Output the [x, y] coordinate of the center of the cell containing the given text.  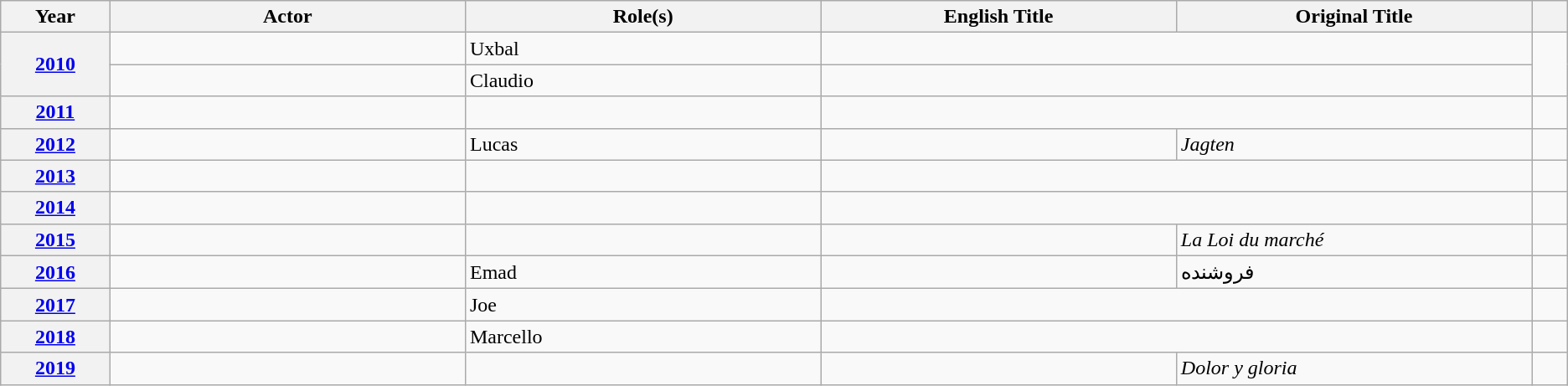
2015 [55, 239]
Joe [642, 305]
2013 [55, 176]
Dolor y gloria [1354, 368]
2011 [55, 112]
Original Title [1354, 17]
2018 [55, 337]
Jagten [1354, 144]
2014 [55, 208]
2017 [55, 305]
Lucas [642, 144]
Emad [642, 272]
Claudio [642, 80]
فروشنده [1354, 272]
La Loi du marché [1354, 239]
Marcello [642, 337]
Role(s) [642, 17]
English Title [998, 17]
Actor [287, 17]
2010 [55, 64]
Year [55, 17]
2019 [55, 368]
2012 [55, 144]
2016 [55, 272]
Uxbal [642, 49]
